Determine the (x, y) coordinate at the center of the cell enclosing the given text.  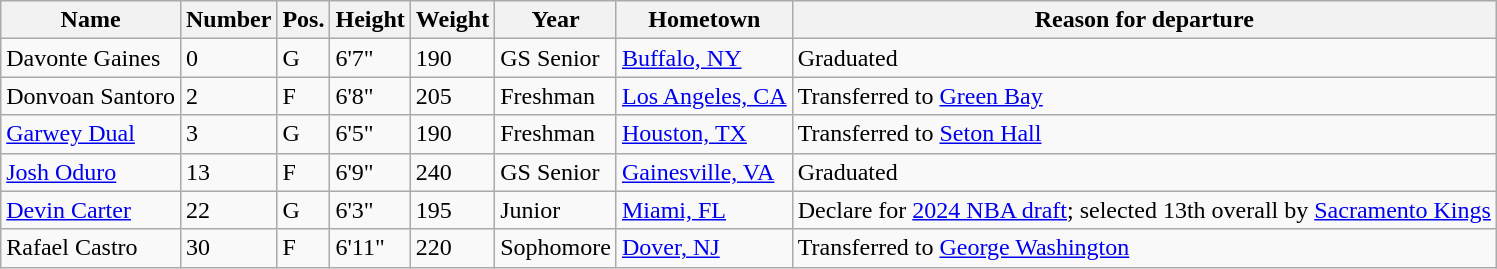
Name (91, 20)
6'8" (370, 96)
6'9" (370, 172)
Dover, NJ (704, 248)
Pos. (304, 20)
6'7" (370, 58)
2 (228, 96)
22 (228, 210)
6'5" (370, 134)
3 (228, 134)
Buffalo, NY (704, 58)
Garwey Dual (91, 134)
30 (228, 248)
Rafael Castro (91, 248)
6'11" (370, 248)
Devin Carter (91, 210)
Davonte Gaines (91, 58)
Transferred to George Washington (1144, 248)
Sophomore (556, 248)
220 (452, 248)
Gainesville, VA (704, 172)
Reason for departure (1144, 20)
0 (228, 58)
Height (370, 20)
240 (452, 172)
Miami, FL (704, 210)
205 (452, 96)
Houston, TX (704, 134)
Josh Oduro (91, 172)
Declare for 2024 NBA draft; selected 13th overall by Sacramento Kings (1144, 210)
Weight (452, 20)
Junior (556, 210)
Hometown (704, 20)
Donvoan Santoro (91, 96)
Year (556, 20)
6'3" (370, 210)
Transferred to Green Bay (1144, 96)
Number (228, 20)
Transferred to Seton Hall (1144, 134)
195 (452, 210)
Los Angeles, CA (704, 96)
13 (228, 172)
